Pinpoint the cell where the given text exists, returning its (X, Y) midpoint coordinate. 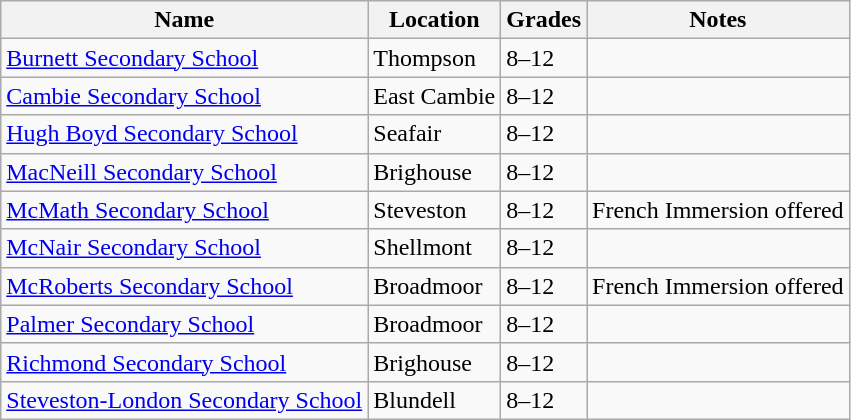
Steveston (434, 210)
McNair Secondary School (184, 248)
Seafair (434, 134)
Notes (718, 20)
Richmond Secondary School (184, 362)
Hugh Boyd Secondary School (184, 134)
Grades (544, 20)
Burnett Secondary School (184, 58)
Shellmont (434, 248)
East Cambie (434, 96)
MacNeill Secondary School (184, 172)
Cambie Secondary School (184, 96)
Thompson (434, 58)
Palmer Secondary School (184, 324)
McMath Secondary School (184, 210)
McRoberts Secondary School (184, 286)
Location (434, 20)
Steveston-London Secondary School (184, 400)
Name (184, 20)
Blundell (434, 400)
